Pinpoint the cell where the given text exists, returning its (x, y) midpoint coordinate. 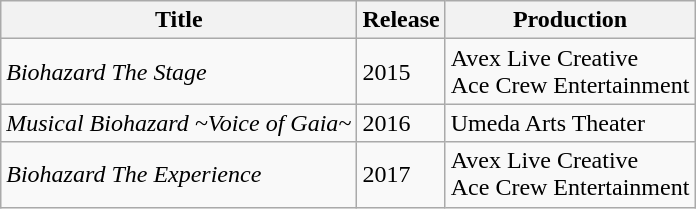
Biohazard The Experience (179, 174)
2017 (401, 174)
Umeda Arts Theater (570, 123)
Release (401, 20)
2016 (401, 123)
Musical Biohazard ~Voice of Gaia~ (179, 123)
Title (179, 20)
2015 (401, 72)
Biohazard The Stage (179, 72)
Production (570, 20)
